Scan for the cell matching the given text and deliver its (x, y) coordinate at center. 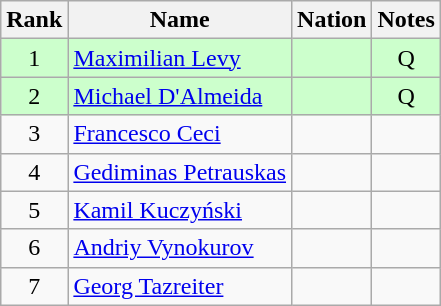
Gediminas Petrauskas (180, 172)
6 (34, 248)
7 (34, 286)
5 (34, 210)
Georg Tazreiter (180, 286)
Francesco Ceci (180, 134)
Maximilian Levy (180, 58)
Michael D'Almeida (180, 96)
Rank (34, 20)
Notes (406, 20)
4 (34, 172)
Name (180, 20)
2 (34, 96)
Kamil Kuczyński (180, 210)
1 (34, 58)
Nation (332, 20)
3 (34, 134)
Andriy Vynokurov (180, 248)
